Determine the (x, y) coordinate at the center of the cell enclosing the given text.  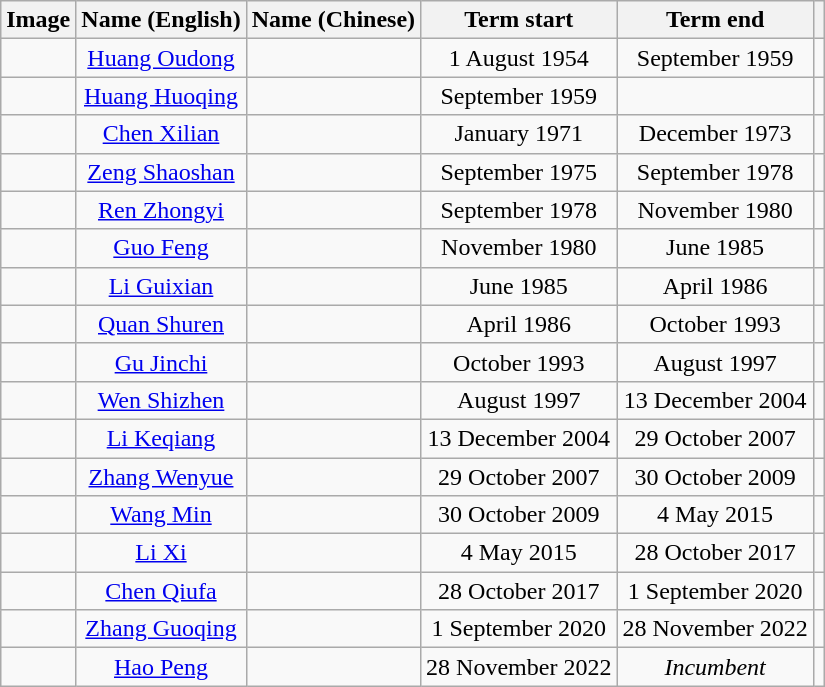
Hao Peng (161, 667)
Term end (715, 20)
Quan Shuren (161, 324)
Li Keqiang (161, 438)
Gu Jinchi (161, 362)
Guo Feng (161, 248)
Zhang Wenyue (161, 477)
September 1975 (519, 172)
Ren Zhongyi (161, 210)
Li Xi (161, 553)
Huang Huoqing (161, 96)
Image (38, 20)
Term start (519, 20)
Name (Chinese) (333, 20)
Wen Shizhen (161, 400)
Zeng Shaoshan (161, 172)
Li Guixian (161, 286)
Incumbent (715, 667)
Chen Xilian (161, 134)
Wang Min (161, 515)
Huang Oudong (161, 58)
1 August 1954 (519, 58)
January 1971 (519, 134)
Name (English) (161, 20)
December 1973 (715, 134)
Chen Qiufa (161, 591)
Zhang Guoqing (161, 629)
